Provide the [x, y] coordinate of the cell's center where the given text is located.  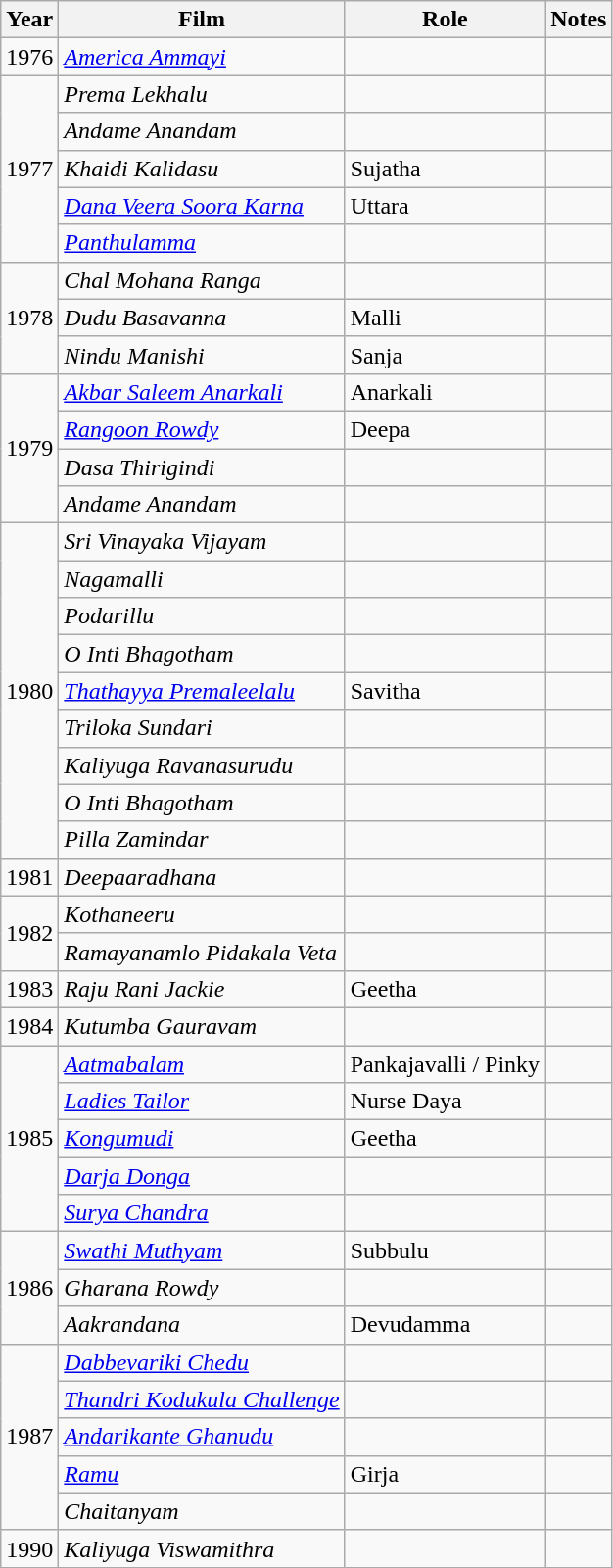
Dabbevariki Chedu [202, 1362]
Rangoon Rowdy [202, 429]
Raju Rani Jackie [202, 989]
Girja [445, 1474]
Film [202, 20]
Year [29, 20]
Aatmabalam [202, 1063]
Surya Chandra [202, 1213]
1976 [29, 57]
Pilla Zamindar [202, 840]
Dana Veera Soora Karna [202, 206]
Ramayanamlo Pidakala Veta [202, 952]
Triloka Sundari [202, 728]
Ladies Tailor [202, 1102]
Andarikante Ghanudu [202, 1437]
Thandri Kodukula Challenge [202, 1399]
Darja Donga [202, 1176]
1984 [29, 1026]
Deepa [445, 429]
Sujatha [445, 169]
Prema Lekhalu [202, 94]
1979 [29, 448]
1986 [29, 1288]
1985 [29, 1138]
Nurse Daya [445, 1102]
Gharana Rowdy [202, 1288]
Malli [445, 318]
Aakrandana [202, 1325]
Chaitanyam [202, 1511]
Savitha [445, 691]
Subbulu [445, 1250]
Podarillu [202, 616]
Kongumudi [202, 1139]
Swathi Muthyam [202, 1250]
Sri Vinayaka Vijayam [202, 542]
Role [445, 20]
Ramu [202, 1474]
Nindu Manishi [202, 355]
Dasa Thirigindi [202, 467]
Kaliyuga Viswamithra [202, 1548]
Pankajavalli / Pinky [445, 1063]
Khaidi Kalidasu [202, 169]
1980 [29, 692]
1981 [29, 877]
Uttara [445, 206]
1990 [29, 1548]
Chal Mohana Ranga [202, 280]
Nagamalli [202, 579]
1977 [29, 169]
America Ammayi [202, 57]
Thathayya Premaleelalu [202, 691]
Panthulamma [202, 243]
Notes [579, 20]
Devudamma [445, 1325]
Sanja [445, 355]
1983 [29, 989]
Kothaneeru [202, 914]
Akbar Saleem Anarkali [202, 392]
1987 [29, 1437]
1978 [29, 318]
Anarkali [445, 392]
Dudu Basavanna [202, 318]
Kutumba Gauravam [202, 1026]
1982 [29, 933]
Deepaaradhana [202, 877]
Kaliyuga Ravanasurudu [202, 765]
